Return the (X, Y) coordinate for the center point of the cell that contains the specified text.  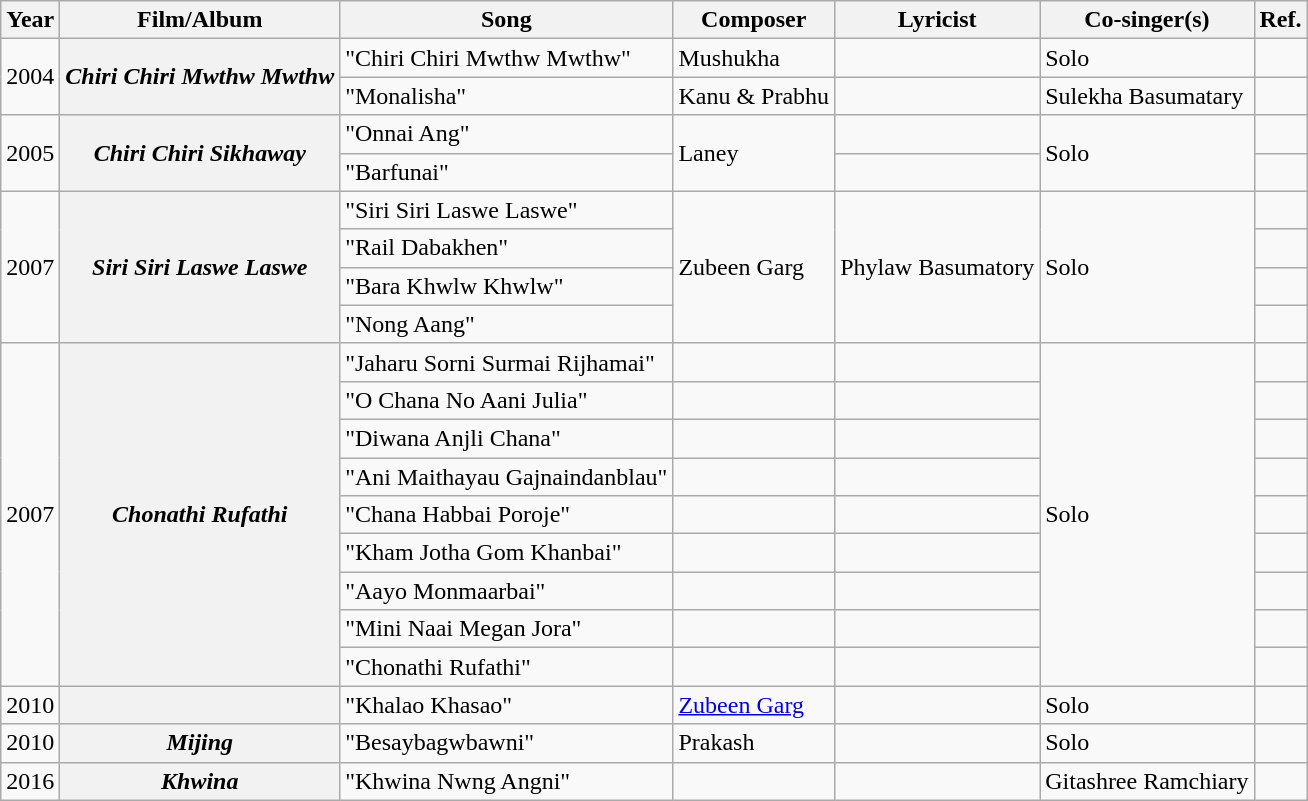
Lyricist (938, 20)
Chiri Chiri Sikhaway (200, 153)
Year (30, 20)
Chonathi Rufathi (200, 514)
Chiri Chiri Mwthw Mwthw (200, 77)
"Khalao Khasao" (506, 705)
"Onnai Ang" (506, 134)
"Ani Maithayau Gajnaindanblau" (506, 477)
Mushukha (754, 58)
"Besaybagwbawni" (506, 743)
Film/Album (200, 20)
Gitashree Ramchiary (1147, 781)
"Diwana Anjli Chana" (506, 438)
"Chana Habbai Poroje" (506, 515)
"Jaharu Sorni Surmai Rijhamai" (506, 362)
"Aayo Monmaarbai" (506, 591)
"Khwina Nwng Angni" (506, 781)
2016 (30, 781)
Prakash (754, 743)
Ref. (1280, 20)
"Chiri Chiri Mwthw Mwthw" (506, 58)
"Rail Dabakhen" (506, 248)
Kanu & Prabhu (754, 96)
Phylaw Basumatory (938, 267)
Song (506, 20)
"Siri Siri Laswe Laswe" (506, 210)
"Mini Naai Megan Jora" (506, 629)
Siri Siri Laswe Laswe (200, 267)
"Monalisha" (506, 96)
"Bara Khwlw Khwlw" (506, 286)
Composer (754, 20)
2004 (30, 77)
"O Chana No Aani Julia" (506, 400)
"Nong Aang" (506, 324)
"Kham Jotha Gom Khanbai" (506, 553)
"Chonathi Rufathi" (506, 667)
2005 (30, 153)
Co-singer(s) (1147, 20)
Mijing (200, 743)
Sulekha Basumatary (1147, 96)
Khwina (200, 781)
"Barfunai" (506, 172)
Laney (754, 153)
